Search for the cell housing the specified text and yield its (x, y) center coordinate. 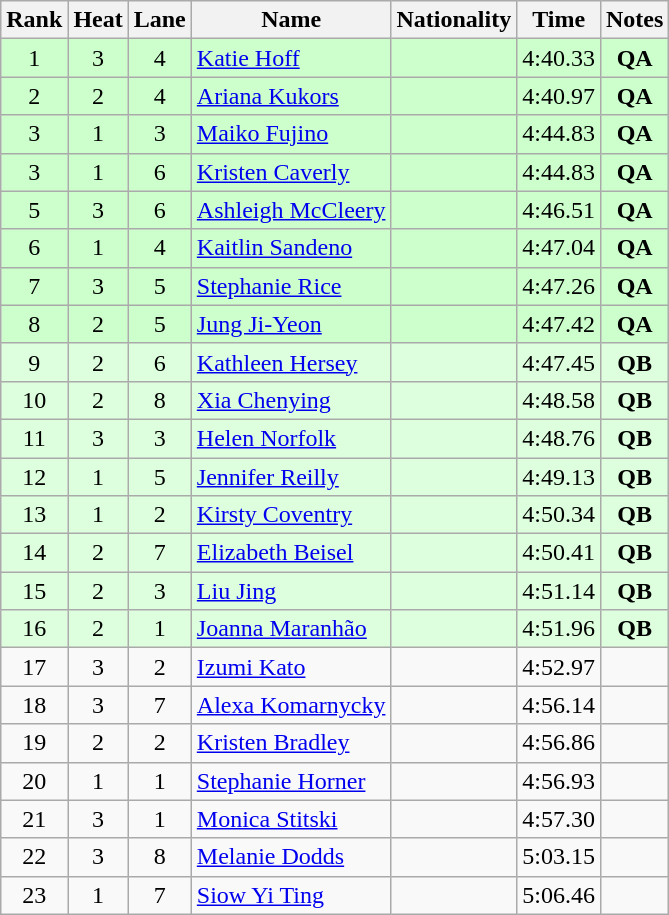
4:57.30 (559, 819)
Kathleen Hersey (291, 362)
Maiko Fujino (291, 134)
4:47.42 (559, 324)
Stephanie Rice (291, 286)
4:40.33 (559, 58)
Liu Jing (291, 591)
10 (34, 400)
Heat (98, 20)
4:56.86 (559, 743)
22 (34, 857)
4:48.76 (559, 438)
17 (34, 667)
23 (34, 895)
12 (34, 477)
Kirsty Coventry (291, 515)
Ashleigh McCleery (291, 210)
4:50.34 (559, 515)
Kristen Bradley (291, 743)
Jung Ji-Yeon (291, 324)
Elizabeth Beisel (291, 553)
Kaitlin Sandeno (291, 248)
Name (291, 20)
Katie Hoff (291, 58)
Notes (634, 20)
11 (34, 438)
19 (34, 743)
Alexa Komarnycky (291, 705)
Time (559, 20)
5:03.15 (559, 857)
Izumi Kato (291, 667)
9 (34, 362)
Stephanie Horner (291, 781)
4:56.14 (559, 705)
4:47.26 (559, 286)
4:51.14 (559, 591)
Melanie Dodds (291, 857)
Lane (160, 20)
4:40.97 (559, 96)
Kristen Caverly (291, 172)
20 (34, 781)
Joanna Maranhão (291, 629)
Nationality (454, 20)
4:46.51 (559, 210)
4:52.97 (559, 667)
4:47.45 (559, 362)
4:47.04 (559, 248)
13 (34, 515)
4:56.93 (559, 781)
Xia Chenying (291, 400)
15 (34, 591)
4:51.96 (559, 629)
18 (34, 705)
Helen Norfolk (291, 438)
16 (34, 629)
Siow Yi Ting (291, 895)
Jennifer Reilly (291, 477)
14 (34, 553)
Ariana Kukors (291, 96)
4:50.41 (559, 553)
5:06.46 (559, 895)
4:49.13 (559, 477)
Monica Stitski (291, 819)
21 (34, 819)
4:48.58 (559, 400)
Rank (34, 20)
